Capture the cell that displays the provided text and extract its (x, y) central coordinate. 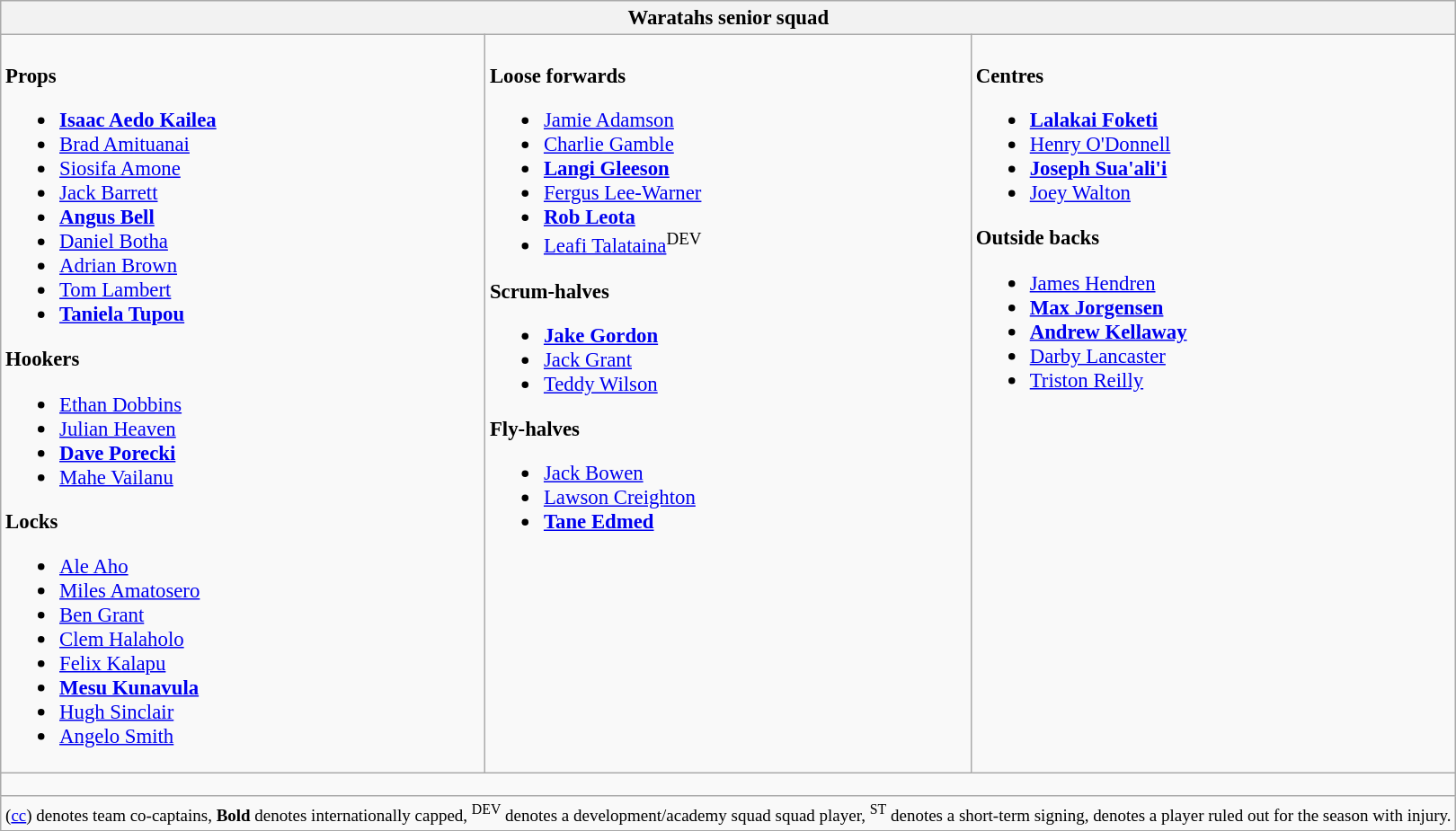
Waratahs senior squad (728, 18)
